For the text-containing cell, return its midpoint in [x, y] coordinate format. 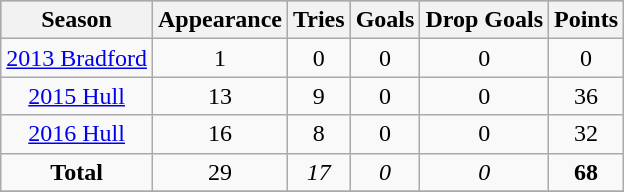
Season [77, 20]
Appearance [220, 20]
36 [586, 96]
17 [320, 172]
Total [77, 172]
Tries [320, 20]
16 [220, 134]
9 [320, 96]
68 [586, 172]
Points [586, 20]
2013 Bradford [77, 58]
32 [586, 134]
29 [220, 172]
1 [220, 58]
8 [320, 134]
Goals [385, 20]
Drop Goals [484, 20]
2016 Hull [77, 134]
13 [220, 96]
2015 Hull [77, 96]
